Capture the cell that displays the provided text and extract its (X, Y) central coordinate. 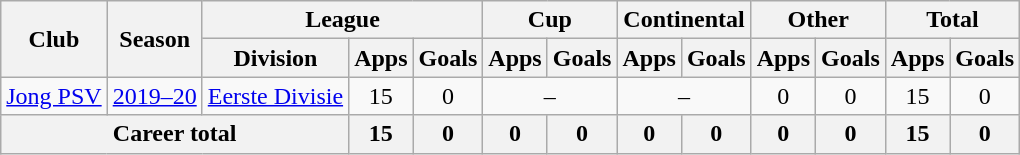
Other (818, 20)
Jong PSV (54, 96)
Cup (550, 20)
Club (54, 39)
2019–20 (154, 96)
League (342, 20)
Season (154, 39)
Eerste Divisie (275, 96)
Career total (175, 134)
Total (952, 20)
Continental (684, 20)
Division (275, 58)
